Capture the cell that displays the provided text and extract its (X, Y) central coordinate. 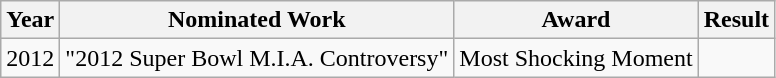
Result (736, 20)
2012 (30, 58)
"2012 Super Bowl M.I.A. Controversy" (257, 58)
Year (30, 20)
Most Shocking Moment (576, 58)
Nominated Work (257, 20)
Award (576, 20)
